From the cell containing the given text, extract its center point as [x, y] coordinate. 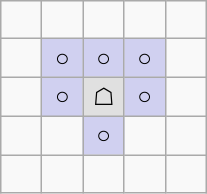
☖ [104, 97]
